Return the [x, y] coordinate for the center point of the cell that contains the specified text.  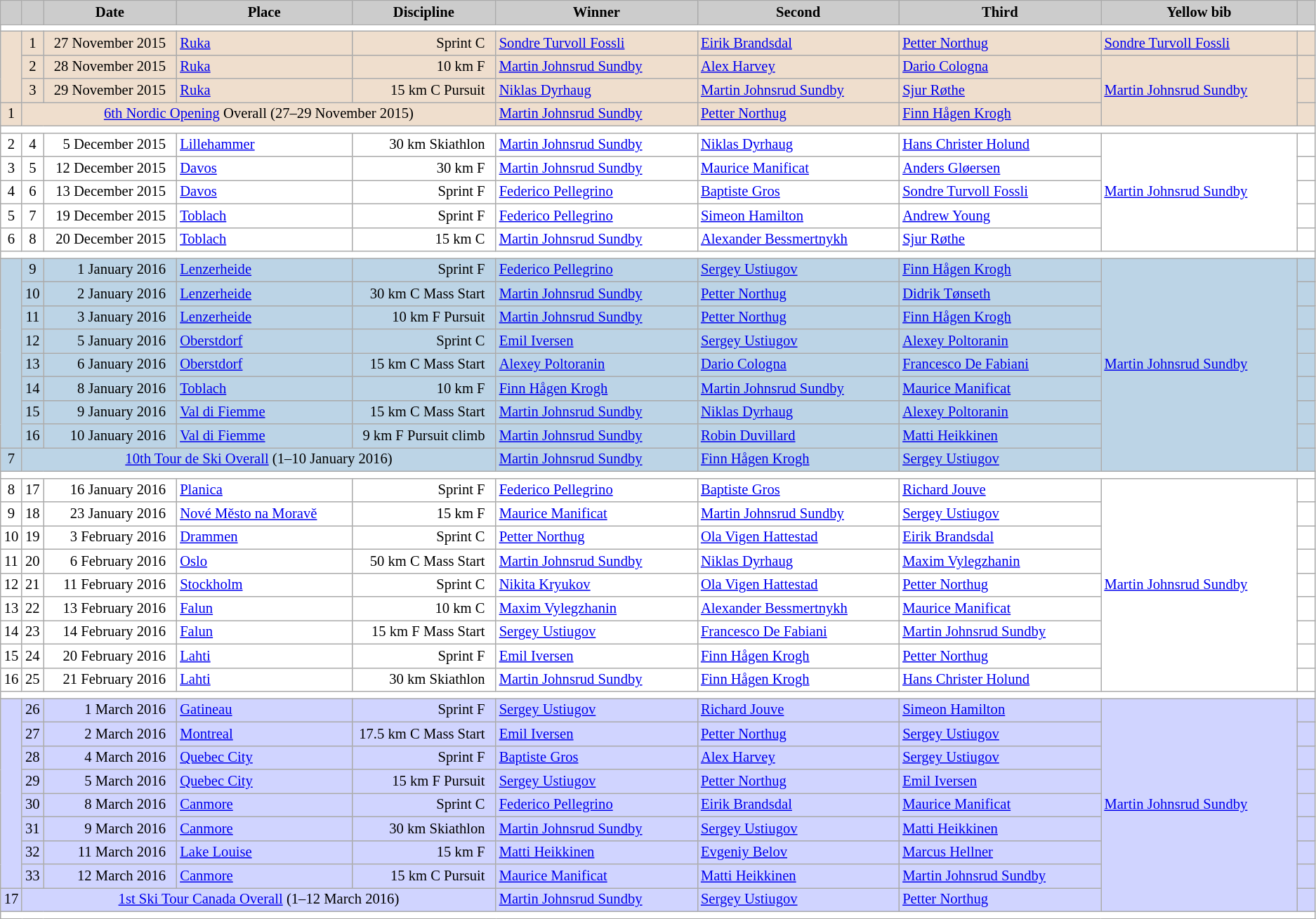
19 [32, 537]
50 km C Mass Start [424, 561]
4 March 2016 [110, 758]
6 January 2016 [110, 364]
Planica [264, 490]
30 km F [424, 168]
9 March 2016 [110, 828]
10 January 2016 [110, 436]
Lake Louise [264, 852]
Winner [597, 12]
Nové Město na Moravě [264, 513]
28 November 2015 [110, 67]
Date [110, 12]
19 December 2015 [110, 216]
15 km C [424, 239]
Yellow bib [1199, 12]
1st Ski Tour Canada Overall (1–12 March 2016) [258, 899]
8 January 2016 [110, 388]
Third [1000, 12]
22 [32, 609]
12 March 2016 [110, 875]
29 November 2015 [110, 91]
13 December 2015 [110, 192]
6th Nordic Opening Overall (27–29 November 2015) [258, 114]
17.5 km C Mass Start [424, 734]
Place [264, 12]
30 [32, 805]
28 [32, 758]
33 [32, 875]
21 February 2016 [110, 680]
27 November 2015 [110, 43]
25 [32, 680]
9 January 2016 [110, 412]
21 [32, 585]
18 [32, 513]
2 January 2016 [110, 293]
31 [32, 828]
Discipline [424, 12]
Anders Gløersen [1000, 168]
9 km F Pursuit climb [424, 436]
Second [798, 12]
8 March 2016 [110, 805]
10 km C [424, 609]
Oslo [264, 561]
10 km F Pursuit [424, 317]
Drammen [264, 537]
20 December 2015 [110, 239]
15 km F Mass Start [424, 632]
3 January 2016 [110, 317]
5 March 2016 [110, 781]
Montreal [264, 734]
Stockholm [264, 585]
3 February 2016 [110, 537]
23 January 2016 [110, 513]
20 [32, 561]
Evgeniy Belov [798, 852]
27 [32, 734]
1 March 2016 [110, 710]
20 February 2016 [110, 656]
10th Tour de Ski Overall (1–10 January 2016) [258, 459]
Gatineau [264, 710]
11 February 2016 [110, 585]
29 [32, 781]
30 km C Mass Start [424, 293]
Didrik Tønseth [1000, 293]
14 February 2016 [110, 632]
2 March 2016 [110, 734]
Lillehammer [264, 145]
24 [32, 656]
1 January 2016 [110, 270]
23 [32, 632]
Marcus Hellner [1000, 852]
13 February 2016 [110, 609]
5 December 2015 [110, 145]
11 March 2016 [110, 852]
Andrew Young [1000, 216]
6 February 2016 [110, 561]
32 [32, 852]
Nikita Kryukov [597, 585]
5 January 2016 [110, 341]
15 km F Pursuit [424, 781]
Robin Duvillard [798, 436]
16 January 2016 [110, 490]
12 December 2015 [110, 168]
26 [32, 710]
